Determine the (X, Y) coordinate at the center of the cell enclosing the given text.  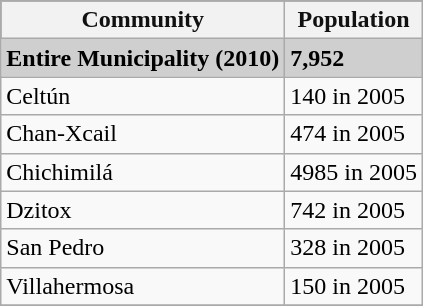
San Pedro (143, 248)
Population (354, 20)
Celtún (143, 96)
Chichimilá (143, 172)
Villahermosa (143, 286)
742 in 2005 (354, 210)
4985 in 2005 (354, 172)
Community (143, 20)
140 in 2005 (354, 96)
Chan-Xcail (143, 134)
328 in 2005 (354, 248)
Entire Municipality (2010) (143, 58)
474 in 2005 (354, 134)
Dzitox (143, 210)
150 in 2005 (354, 286)
7,952 (354, 58)
